Find where the given text appears and provide that cell's center as [x, y] coordinate. 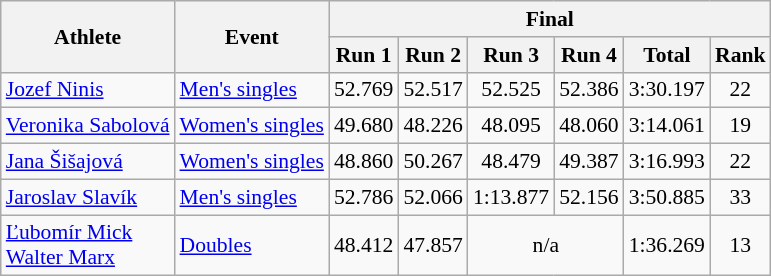
13 [740, 246]
48.860 [364, 162]
1:13.877 [511, 197]
Event [252, 36]
Jaroslav Slavík [88, 197]
Doubles [252, 246]
Final [550, 19]
Jana Šišajová [88, 162]
3:30.197 [667, 90]
47.857 [432, 246]
33 [740, 197]
48.226 [432, 126]
52.386 [588, 90]
52.786 [364, 197]
Run 3 [511, 55]
Rank [740, 55]
19 [740, 126]
3:14.061 [667, 126]
52.525 [511, 90]
48.479 [511, 162]
3:50.885 [667, 197]
49.387 [588, 162]
52.769 [364, 90]
52.066 [432, 197]
49.680 [364, 126]
50.267 [432, 162]
48.412 [364, 246]
1:36.269 [667, 246]
Run 2 [432, 55]
Run 1 [364, 55]
Ľubomír MickWalter Marx [88, 246]
48.060 [588, 126]
Athlete [88, 36]
Run 4 [588, 55]
Total [667, 55]
52.517 [432, 90]
n/a [546, 246]
3:16.993 [667, 162]
48.095 [511, 126]
52.156 [588, 197]
Veronika Sabolová [88, 126]
Jozef Ninis [88, 90]
